For the text-containing cell, return its midpoint in [x, y] coordinate format. 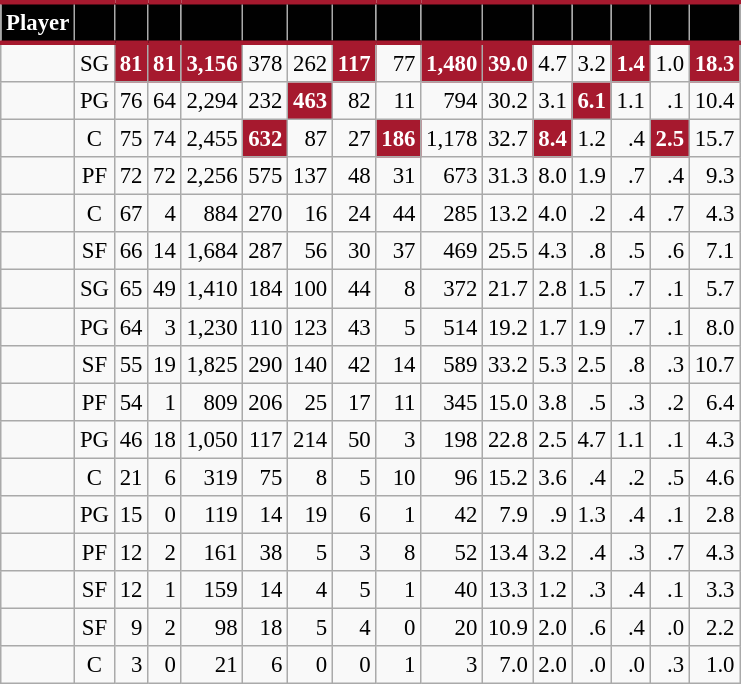
673 [452, 176]
.9 [552, 515]
232 [266, 101]
100 [310, 289]
7.1 [714, 251]
15.2 [508, 477]
10.7 [714, 364]
30.2 [508, 101]
13.3 [508, 590]
290 [266, 364]
7.0 [508, 665]
5.3 [552, 364]
378 [266, 62]
2.2 [714, 627]
3.8 [552, 402]
13.4 [508, 552]
3.6 [552, 477]
159 [212, 590]
2,256 [212, 176]
287 [266, 251]
794 [452, 101]
Player [38, 22]
809 [212, 402]
18.3 [714, 62]
16 [310, 214]
33.2 [508, 364]
884 [212, 214]
10.9 [508, 627]
55 [130, 364]
514 [452, 327]
1,480 [452, 62]
270 [266, 214]
15.0 [508, 402]
15 [130, 515]
66 [130, 251]
10.4 [714, 101]
8.4 [552, 139]
589 [452, 364]
119 [212, 515]
7.9 [508, 515]
52 [452, 552]
161 [212, 552]
38 [266, 552]
76 [130, 101]
1,050 [212, 439]
19.2 [508, 327]
6.4 [714, 402]
40 [452, 590]
37 [398, 251]
463 [310, 101]
1,178 [452, 139]
82 [354, 101]
6.1 [592, 101]
24 [354, 214]
319 [212, 477]
3,156 [212, 62]
137 [310, 176]
31 [398, 176]
9 [130, 627]
214 [310, 439]
67 [130, 214]
186 [398, 139]
49 [164, 289]
13.2 [508, 214]
110 [266, 327]
25.5 [508, 251]
1,825 [212, 364]
2,294 [212, 101]
77 [398, 62]
575 [266, 176]
140 [310, 364]
632 [266, 139]
206 [266, 402]
2,455 [212, 139]
25 [310, 402]
9.3 [714, 176]
285 [452, 214]
22.8 [508, 439]
372 [452, 289]
32.7 [508, 139]
10 [398, 477]
262 [310, 62]
48 [354, 176]
20 [452, 627]
4.0 [552, 214]
54 [130, 402]
345 [452, 402]
123 [310, 327]
469 [452, 251]
96 [452, 477]
43 [354, 327]
5.7 [714, 289]
21.7 [508, 289]
27 [354, 139]
15.7 [714, 139]
87 [310, 139]
56 [310, 251]
74 [164, 139]
184 [266, 289]
198 [452, 439]
17 [354, 402]
1.7 [552, 327]
3.1 [552, 101]
46 [130, 439]
3.3 [714, 590]
1,410 [212, 289]
30 [354, 251]
39.0 [508, 62]
4.6 [714, 477]
1,684 [212, 251]
1.3 [592, 515]
98 [212, 627]
31.3 [508, 176]
1,230 [212, 327]
50 [354, 439]
65 [130, 289]
1.5 [592, 289]
1.4 [630, 62]
